Find where the given text appears and provide that cell's center as (x, y) coordinate. 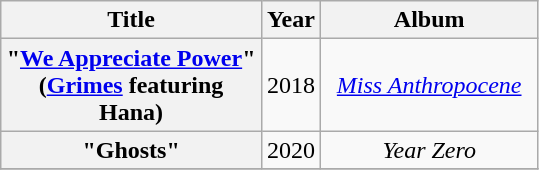
Title (132, 20)
2018 (290, 85)
Year Zero (428, 150)
"We Appreciate Power"(Grimes featuring Hana) (132, 85)
Miss Anthropocene (428, 85)
Album (428, 20)
Year (290, 20)
2020 (290, 150)
"Ghosts" (132, 150)
